From the cell containing the given text, extract its center point as [x, y] coordinate. 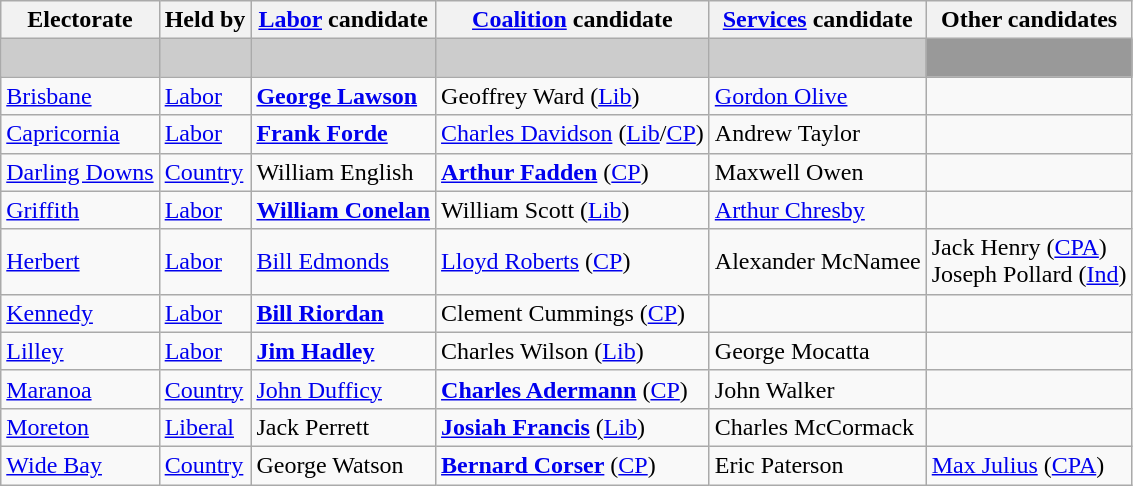
Wide Bay [80, 465]
Lloyd Roberts (CP) [573, 262]
Labor candidate [344, 20]
Arthur Fadden (CP) [573, 172]
Clement Cummings (CP) [573, 313]
Capricornia [80, 134]
George Lawson [344, 96]
Other candidates [1029, 20]
John Walker [818, 389]
Gordon Olive [818, 96]
Charles Wilson (Lib) [573, 351]
George Watson [344, 465]
Herbert [80, 262]
William Conelan [344, 210]
William Scott (Lib) [573, 210]
Max Julius (CPA) [1029, 465]
John Dufficy [344, 389]
Eric Paterson [818, 465]
Geoffrey Ward (Lib) [573, 96]
Charles Adermann (CP) [573, 389]
Griffith [80, 210]
Alexander McNamee [818, 262]
Kennedy [80, 313]
Jim Hadley [344, 351]
Josiah Francis (Lib) [573, 427]
Frank Forde [344, 134]
William English [344, 172]
Andrew Taylor [818, 134]
Services candidate [818, 20]
Jack Perrett [344, 427]
Charles McCormack [818, 427]
Electorate [80, 20]
Bill Edmonds [344, 262]
Bill Riordan [344, 313]
Held by [205, 20]
Bernard Corser (CP) [573, 465]
Jack Henry (CPA)Joseph Pollard (Ind) [1029, 262]
Arthur Chresby [818, 210]
George Mocatta [818, 351]
Brisbane [80, 96]
Moreton [80, 427]
Charles Davidson (Lib/CP) [573, 134]
Coalition candidate [573, 20]
Maxwell Owen [818, 172]
Liberal [205, 427]
Darling Downs [80, 172]
Lilley [80, 351]
Maranoa [80, 389]
